Return (x, y) of the center of cell containing provided text 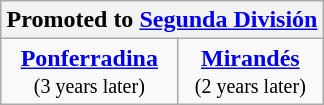
Ponferradina(3 years later) (90, 72)
Promoted to Segunda División (162, 20)
Mirandés(2 years later) (250, 72)
